Pinpoint the cell where the given text exists, returning its (X, Y) midpoint coordinate. 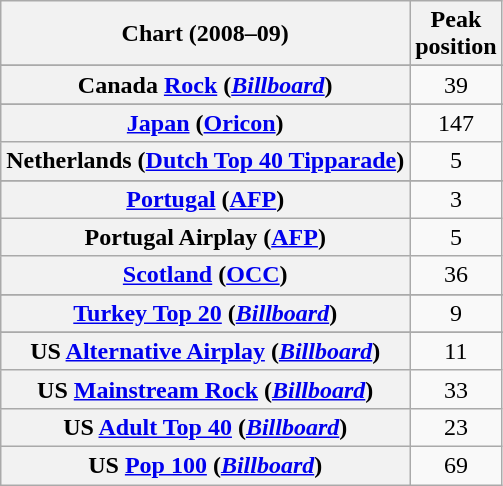
US Alternative Airplay (Billboard) (206, 351)
Canada Rock (Billboard) (206, 85)
39 (456, 85)
US Adult Top 40 (Billboard) (206, 427)
Japan (Oricon) (206, 123)
US Pop 100 (Billboard) (206, 465)
Scotland (OCC) (206, 275)
33 (456, 389)
36 (456, 275)
Turkey Top 20 (Billboard) (206, 313)
US Mainstream Rock (Billboard) (206, 389)
Netherlands (Dutch Top 40 Tipparade) (206, 161)
9 (456, 313)
Peakposition (456, 34)
3 (456, 199)
69 (456, 465)
147 (456, 123)
23 (456, 427)
Portugal Airplay (AFP) (206, 237)
Chart (2008–09) (206, 34)
Portugal (AFP) (206, 199)
11 (456, 351)
